Pinpoint the cell where the given text exists, returning its (X, Y) midpoint coordinate. 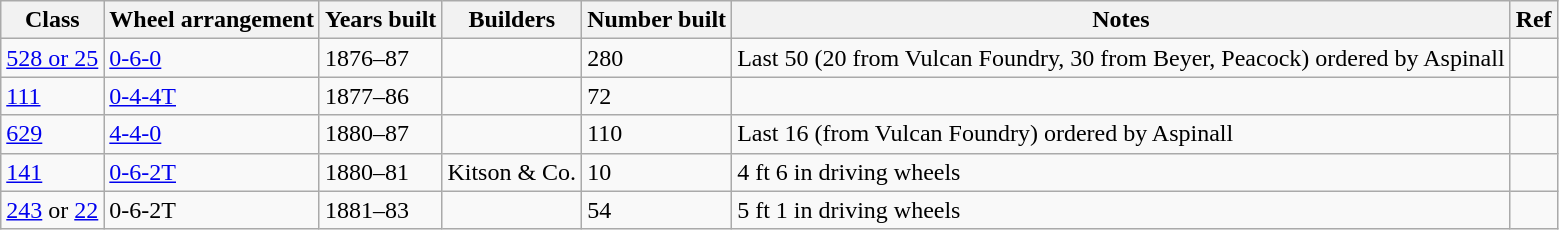
Ref (1534, 20)
0-6-0 (212, 58)
4-4-0 (212, 134)
Kitson & Co. (512, 172)
141 (52, 172)
4 ft 6 in driving wheels (1121, 172)
1880–87 (380, 134)
0-4-4T (212, 96)
1880–81 (380, 172)
243 or 22 (52, 210)
1877–86 (380, 96)
Class (52, 20)
10 (657, 172)
110 (657, 134)
1881–83 (380, 210)
54 (657, 210)
Builders (512, 20)
Last 16 (from Vulcan Foundry) ordered by Aspinall (1121, 134)
Years built (380, 20)
Last 50 (20 from Vulcan Foundry, 30 from Beyer, Peacock) ordered by Aspinall (1121, 58)
Wheel arrangement (212, 20)
629 (52, 134)
Notes (1121, 20)
111 (52, 96)
1876–87 (380, 58)
5 ft 1 in driving wheels (1121, 210)
528 or 25 (52, 58)
72 (657, 96)
280 (657, 58)
Number built (657, 20)
